For the text-containing cell, return its midpoint in [X, Y] coordinate format. 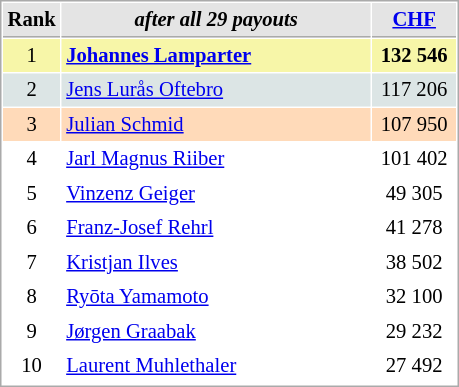
Rank [32, 20]
2 [32, 90]
49 305 [414, 194]
32 100 [414, 296]
3 [32, 124]
Franz-Josef Rehrl [216, 228]
9 [32, 332]
117 206 [414, 90]
41 278 [414, 228]
Johannes Lamparter [216, 56]
after all 29 payouts [216, 20]
4 [32, 158]
27 492 [414, 366]
7 [32, 262]
Vinzenz Geiger [216, 194]
Jens Lurås Oftebro [216, 90]
Julian Schmid [216, 124]
Jarl Magnus Riiber [216, 158]
6 [32, 228]
Ryōta Yamamoto [216, 296]
132 546 [414, 56]
29 232 [414, 332]
5 [32, 194]
101 402 [414, 158]
Laurent Muhlethaler [216, 366]
1 [32, 56]
Kristjan Ilves [216, 262]
10 [32, 366]
8 [32, 296]
Jørgen Graabak [216, 332]
38 502 [414, 262]
107 950 [414, 124]
CHF [414, 20]
